Search for the cell housing the specified text and yield its (x, y) center coordinate. 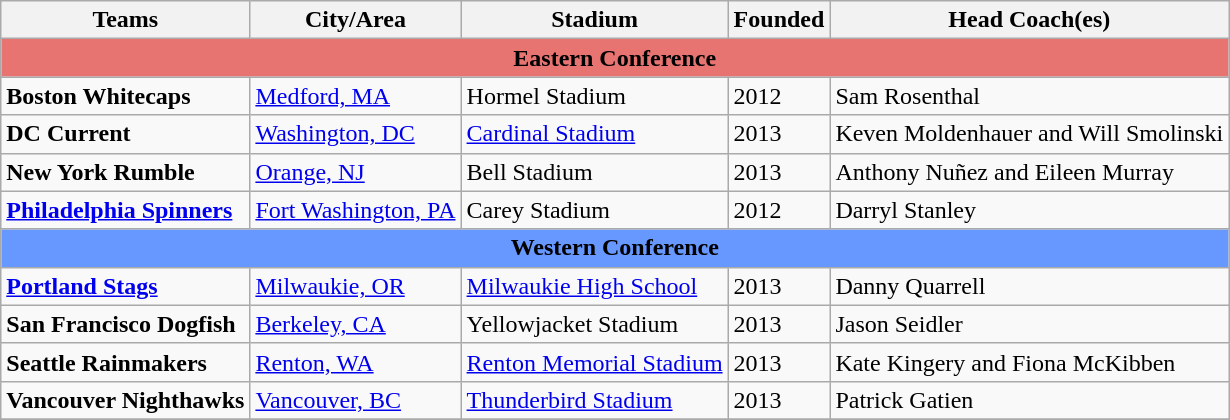
Founded (779, 20)
Vancouver Nighthawks (126, 400)
Hormel Stadium (594, 96)
Medford, MA (356, 96)
Milwaukie High School (594, 286)
Patrick Gatien (1030, 400)
Cardinal Stadium (594, 134)
Portland Stags (126, 286)
Eastern Conference (615, 58)
Keven Moldenhauer and Will Smolinski (1030, 134)
Bell Stadium (594, 172)
Fort Washington, PA (356, 210)
Milwaukie, OR (356, 286)
Head Coach(es) (1030, 20)
Carey Stadium (594, 210)
Kate Kingery and Fiona McKibben (1030, 362)
Yellowjacket Stadium (594, 324)
Washington, DC (356, 134)
Seattle Rainmakers (126, 362)
Darryl Stanley (1030, 210)
Anthony Nuñez and Eileen Murray (1030, 172)
Stadium (594, 20)
Western Conference (615, 248)
San Francisco Dogfish (126, 324)
Teams (126, 20)
Jason Seidler (1030, 324)
Renton Memorial Stadium (594, 362)
Vancouver, BC (356, 400)
Boston Whitecaps (126, 96)
Berkeley, CA (356, 324)
Orange, NJ (356, 172)
DC Current (126, 134)
New York Rumble (126, 172)
Sam Rosenthal (1030, 96)
Renton, WA (356, 362)
City/Area (356, 20)
Philadelphia Spinners (126, 210)
Danny Quarrell (1030, 286)
Thunderbird Stadium (594, 400)
